Return (X, Y) of the center of cell containing provided text 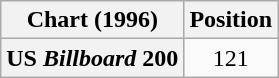
Chart (1996) (92, 20)
121 (231, 58)
US Billboard 200 (92, 58)
Position (231, 20)
